Capture the cell that displays the provided text and extract its [x, y] central coordinate. 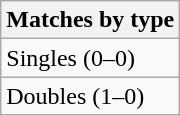
Singles (0–0) [90, 58]
Matches by type [90, 20]
Doubles (1–0) [90, 96]
